Provide the (x, y) coordinate of the cell's center where the given text is located.  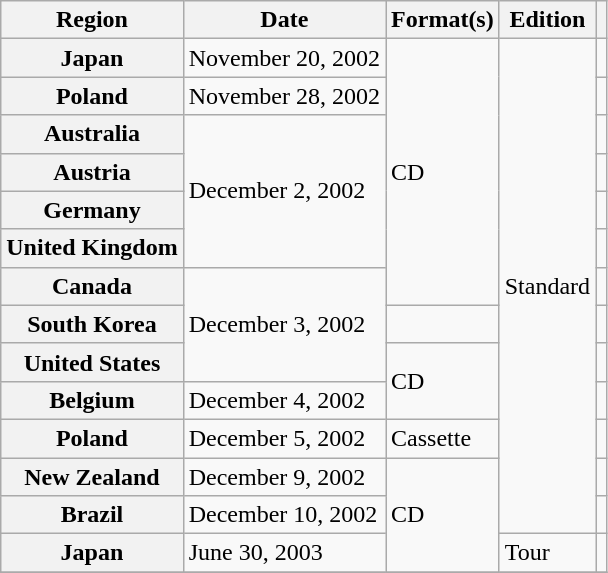
Edition (547, 20)
December 2, 2002 (284, 191)
Canada (92, 286)
June 30, 2003 (284, 553)
Region (92, 20)
Date (284, 20)
Tour (547, 553)
November 28, 2002 (284, 96)
United States (92, 362)
South Korea (92, 324)
December 3, 2002 (284, 324)
November 20, 2002 (284, 58)
Cassette (443, 438)
Standard (547, 286)
Germany (92, 210)
December 10, 2002 (284, 515)
December 5, 2002 (284, 438)
United Kingdom (92, 248)
December 9, 2002 (284, 477)
Brazil (92, 515)
December 4, 2002 (284, 400)
Austria (92, 172)
Australia (92, 134)
Format(s) (443, 20)
New Zealand (92, 477)
Belgium (92, 400)
